Scan for the cell matching the given text and deliver its [x, y] coordinate at center. 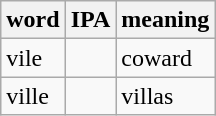
IPA [90, 20]
villas [166, 96]
vile [33, 58]
meaning [166, 20]
ville [33, 96]
coward [166, 58]
word [33, 20]
